Return [X, Y] of the center of cell containing provided text 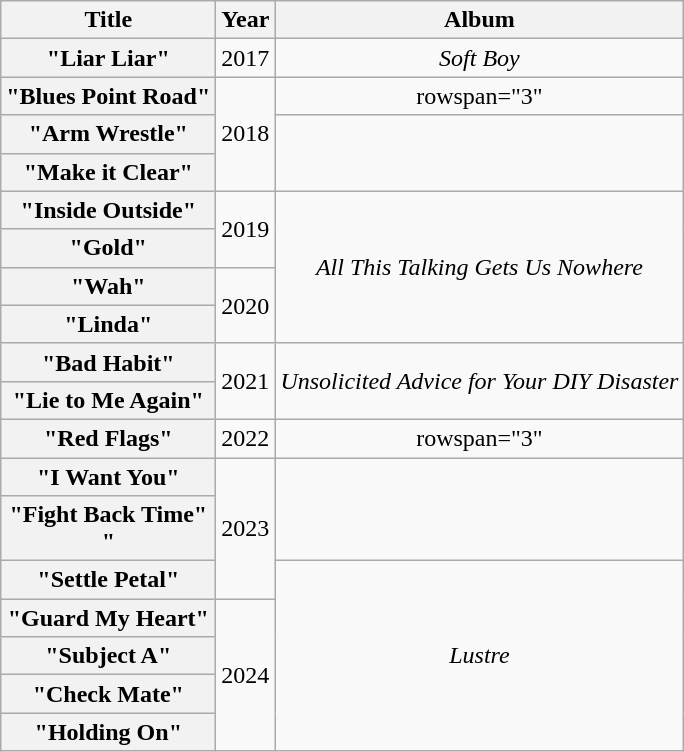
Unsolicited Advice for Your DIY Disaster [480, 381]
2023 [246, 528]
Title [108, 20]
"Blues Point Road" [108, 96]
2021 [246, 381]
2024 [246, 675]
"Red Flags" [108, 438]
Album [480, 20]
"Gold" [108, 248]
"Wah" [108, 286]
"Make it Clear" [108, 172]
"Bad Habit" [108, 362]
2017 [246, 58]
"Guard My Heart" [108, 618]
All This Talking Gets Us Nowhere [480, 267]
"Linda" [108, 324]
Year [246, 20]
2022 [246, 438]
"I Want You" [108, 477]
Soft Boy [480, 58]
"Settle Petal" [108, 580]
"Lie to Me Again" [108, 400]
"Liar Liar" [108, 58]
"Holding On" [108, 732]
Lustre [480, 656]
"Arm Wrestle" [108, 134]
2020 [246, 305]
"Subject A" [108, 656]
"Check Mate" [108, 694]
2019 [246, 229]
"Fight Back Time"" [108, 528]
2018 [246, 134]
"Inside Outside" [108, 210]
